Return the (X, Y) coordinate for the center point of the cell that contains the specified text.  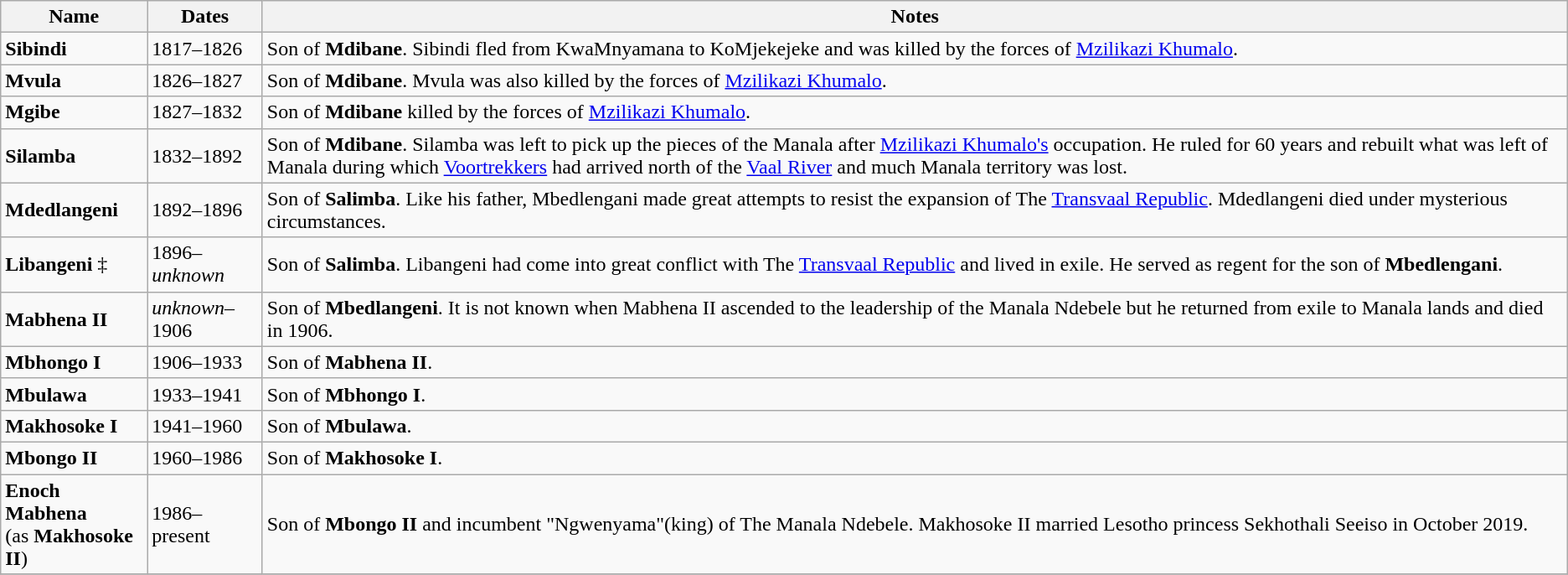
Notes (915, 17)
1817–1826 (204, 49)
Silamba (74, 156)
1941–1960 (204, 426)
1960–1986 (204, 458)
Enoch Mabhena(as Makhosoke II) (74, 525)
unknown–1906 (204, 319)
Son of Mdibane. Sibindi fled from KwaMnyamana to KoMjekejeke and was killed by the forces of Mzilikazi Khumalo. (915, 49)
Dates (204, 17)
Name (74, 17)
Mabhena II (74, 319)
Son of Mdibane killed by the forces of Mzilikazi Khumalo. (915, 112)
1896–unknown (204, 265)
1832–1892 (204, 156)
Mdedlangeni (74, 210)
Son of Mabhena II. (915, 362)
Libangeni ‡ (74, 265)
Makhosoke I (74, 426)
Son of Mdibane. Mvula was also killed by the forces of Mzilikazi Khumalo. (915, 80)
Mbulawa (74, 394)
1933–1941 (204, 394)
Mbongo II (74, 458)
1827–1832 (204, 112)
Son of Mbhongo I. (915, 394)
1906–1933 (204, 362)
Son of Makhosoke I. (915, 458)
Son of Mbulawa. (915, 426)
Mvula (74, 80)
Son of Mbongo II and incumbent "Ngwenyama"(king) of The Manala Ndebele. Makhosoke II married Lesotho princess Sekhothali Seeiso in October 2019. (915, 525)
1826–1827 (204, 80)
1892–1896 (204, 210)
1986–present (204, 525)
Sibindi (74, 49)
Mbhongo I (74, 362)
Mgibe (74, 112)
